Provide the (X, Y) coordinate of the cell's center where the given text is located.  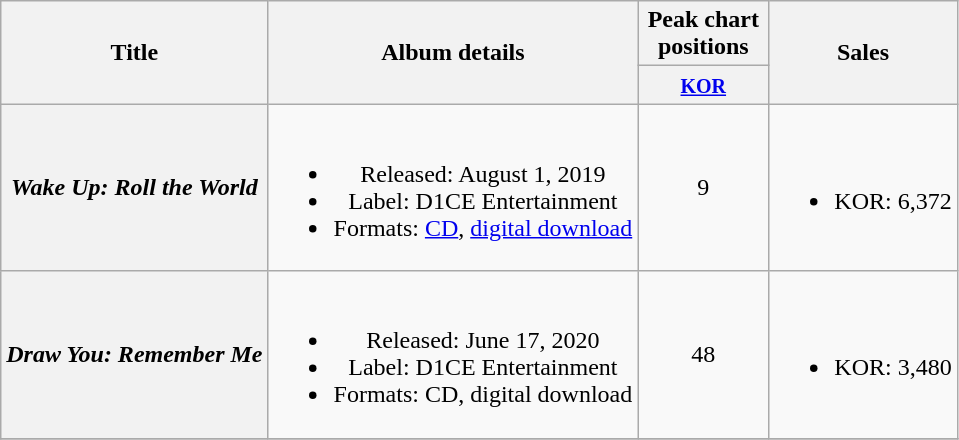
Released: June 17, 2020Label: D1CE EntertainmentFormats: CD, digital download (453, 354)
48 (704, 354)
Released: August 1, 2019Label: D1CE EntertainmentFormats: CD, digital download (453, 188)
KOR (704, 85)
Album details (453, 52)
Peak chart positions (704, 34)
Wake Up: Roll the World (134, 188)
Sales (863, 52)
KOR: 3,480 (863, 354)
KOR: 6,372 (863, 188)
Title (134, 52)
Draw You: Remember Me (134, 354)
9 (704, 188)
